Extract the (X, Y) coordinate from the center of the cell holding the provided text.  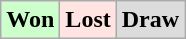
Won (30, 20)
Draw (150, 20)
Lost (88, 20)
